Return the (x, y) coordinate for the center point of the cell that contains the specified text.  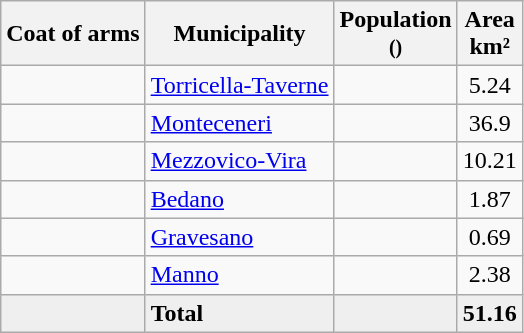
Gravesano (240, 237)
5.24 (490, 85)
2.38 (490, 275)
0.69 (490, 237)
Coat of arms (73, 34)
Municipality (240, 34)
51.16 (490, 313)
Bedano (240, 199)
Mezzovico-Vira (240, 161)
Torricella-Taverne (240, 85)
10.21 (490, 161)
1.87 (490, 199)
Manno (240, 275)
Total (240, 313)
Monteceneri (240, 123)
Population() (396, 34)
Area km² (490, 34)
36.9 (490, 123)
